Scan for the cell matching the given text and deliver its (X, Y) coordinate at center. 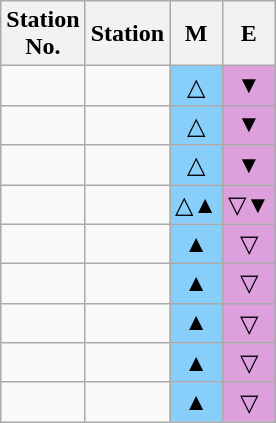
Station (127, 34)
▽▼ (248, 204)
M (196, 34)
E (248, 34)
StationNo. (43, 34)
△▲ (196, 204)
